Identify which cell holds the provided text, then report its [X, Y] central coordinate. 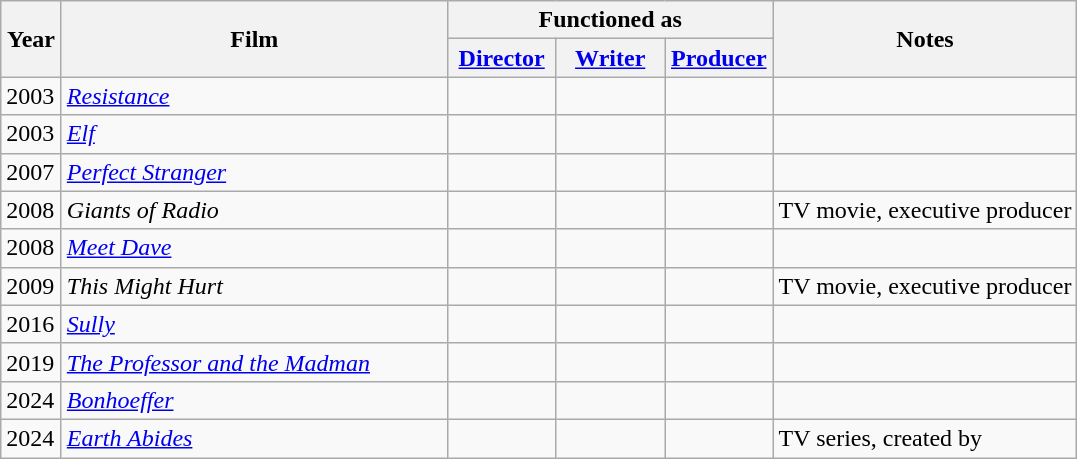
Resistance [254, 96]
The Professor and the Madman [254, 362]
Sully [254, 324]
2019 [32, 362]
This Might Hurt [254, 286]
Elf [254, 134]
Producer [718, 58]
2016 [32, 324]
Functioned as [610, 20]
Film [254, 39]
Bonhoeffer [254, 400]
2007 [32, 172]
Notes [925, 39]
2009 [32, 286]
Year [32, 39]
Earth Abides [254, 438]
Meet Dave [254, 248]
Giants of Radio [254, 210]
Writer [610, 58]
Director [502, 58]
Perfect Stranger [254, 172]
TV series, created by [925, 438]
